Return [x, y] of the center of cell containing provided text 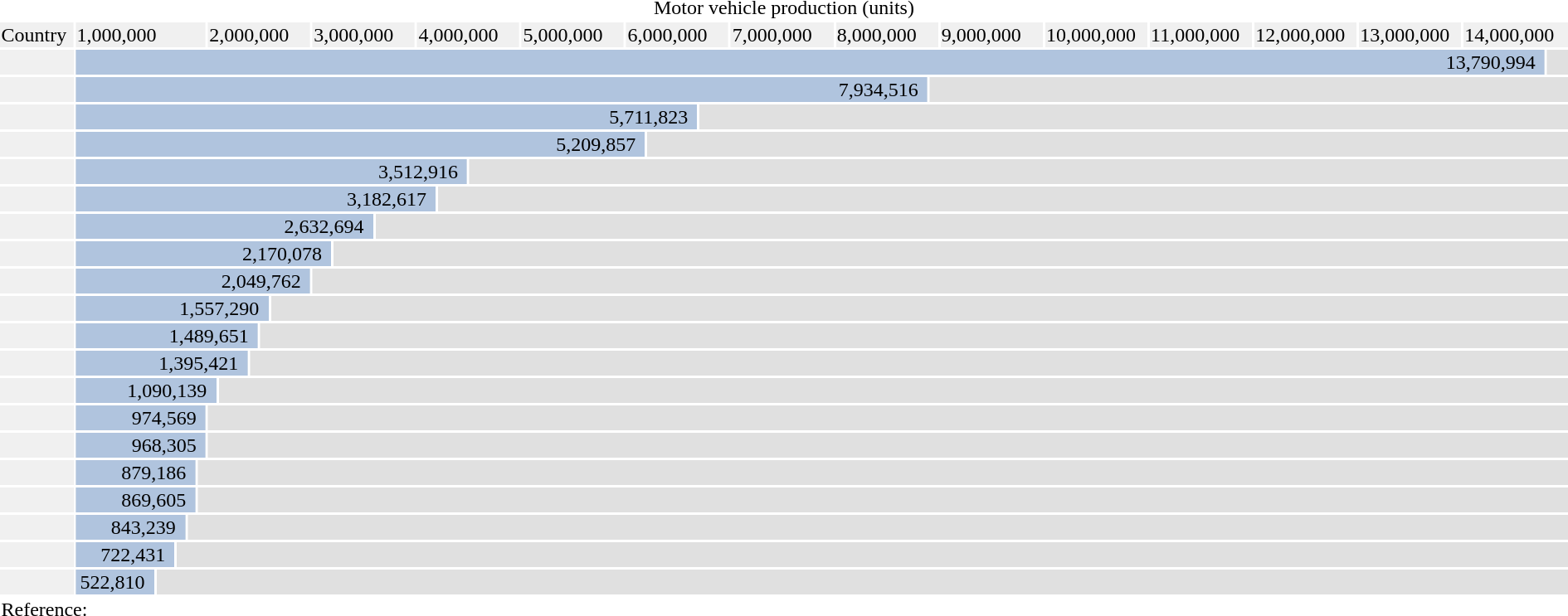
3,182,617 [256, 199]
843,239 [130, 527]
1,395,421 [161, 363]
522,810 [114, 582]
5,209,857 [360, 144]
7,934,516 [501, 90]
2,000,000 [259, 35]
5,000,000 [572, 35]
3,000,000 [363, 35]
9,000,000 [991, 35]
2,049,762 [192, 281]
12,000,000 [1306, 35]
10,000,000 [1095, 35]
6,000,000 [677, 35]
13,790,994 [810, 62]
14,000,000 [1516, 35]
2,170,078 [203, 254]
869,605 [135, 500]
879,186 [135, 473]
1,557,290 [172, 308]
4,000,000 [468, 35]
974,569 [141, 418]
8,000,000 [886, 35]
1,489,651 [167, 336]
1,090,139 [146, 390]
1,000,000 [141, 35]
968,305 [141, 445]
5,711,823 [387, 117]
13,000,000 [1410, 35]
7,000,000 [782, 35]
11,000,000 [1201, 35]
722,431 [124, 555]
Country [37, 35]
3,512,916 [271, 172]
2,632,694 [224, 226]
